Find where the given text appears and provide that cell's center as [x, y] coordinate. 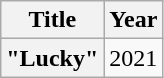
Year [134, 20]
2021 [134, 58]
"Lucky" [52, 58]
Title [52, 20]
